Locate the cell with the specified text and output its [X, Y] center coordinate. 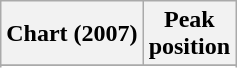
Peakposition [189, 34]
Chart (2007) [72, 34]
